Return [X, Y] of the center of cell containing provided text 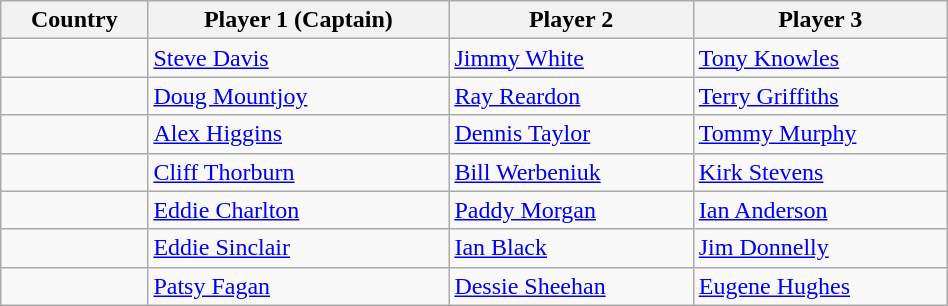
Player 1 (Captain) [298, 20]
Patsy Fagan [298, 286]
Eugene Hughes [820, 286]
Country [74, 20]
Kirk Stevens [820, 172]
Ian Black [571, 248]
Player 2 [571, 20]
Ian Anderson [820, 210]
Tony Knowles [820, 58]
Player 3 [820, 20]
Eddie Charlton [298, 210]
Bill Werbeniuk [571, 172]
Dessie Sheehan [571, 286]
Paddy Morgan [571, 210]
Cliff Thorburn [298, 172]
Steve Davis [298, 58]
Alex Higgins [298, 134]
Tommy Murphy [820, 134]
Dennis Taylor [571, 134]
Ray Reardon [571, 96]
Eddie Sinclair [298, 248]
Doug Mountjoy [298, 96]
Jim Donnelly [820, 248]
Jimmy White [571, 58]
Terry Griffiths [820, 96]
